Detect which cell encompasses the target text, then output its [x, y] center coordinate. 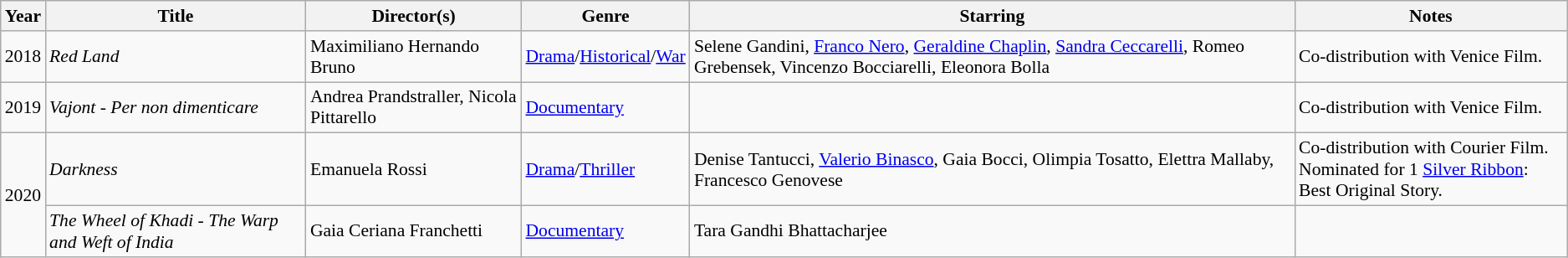
2018 [23, 57]
Genre [605, 16]
Gaia Ceriana Franchetti [414, 231]
Co-distribution with Courier Film. Nominated for 1 Silver Ribbon: Best Original Story. [1431, 169]
Selene Gandini, Franco Nero, Geraldine Chaplin, Sandra Ceccarelli, Romeo Grebensek, Vincenzo Bocciarelli, Eleonora Bolla [992, 57]
The Wheel of Khadi - The Warp and Weft of India [176, 231]
Red Land [176, 57]
Darkness [176, 169]
Emanuela Rossi [414, 169]
Andrea Prandstraller, Nicola Pittarello [414, 107]
Drama/Thriller [605, 169]
Tara Gandhi Bhattacharjee [992, 231]
Director(s) [414, 16]
Denise Tantucci, Valerio Binasco, Gaia Bocci, Olimpia Tosatto, Elettra Mallaby, Francesco Genovese [992, 169]
Drama/Historical/War [605, 57]
Year [23, 16]
Starring [992, 16]
Notes [1431, 16]
Title [176, 16]
2019 [23, 107]
Vajont - Per non dimenticare [176, 107]
Maximiliano Hernando Bruno [414, 57]
2020 [23, 195]
